Return the (X, Y) coordinate for the center point of the cell that contains the specified text.  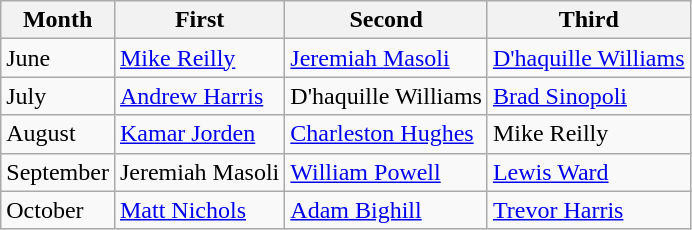
August (58, 134)
Month (58, 20)
Second (386, 20)
Lewis Ward (588, 172)
Andrew Harris (199, 96)
Third (588, 20)
William Powell (386, 172)
Matt Nichols (199, 210)
Brad Sinopoli (588, 96)
October (58, 210)
Kamar Jorden (199, 134)
September (58, 172)
Trevor Harris (588, 210)
Charleston Hughes (386, 134)
July (58, 96)
Adam Bighill (386, 210)
June (58, 58)
First (199, 20)
